Capture the cell that displays the provided text and extract its (x, y) central coordinate. 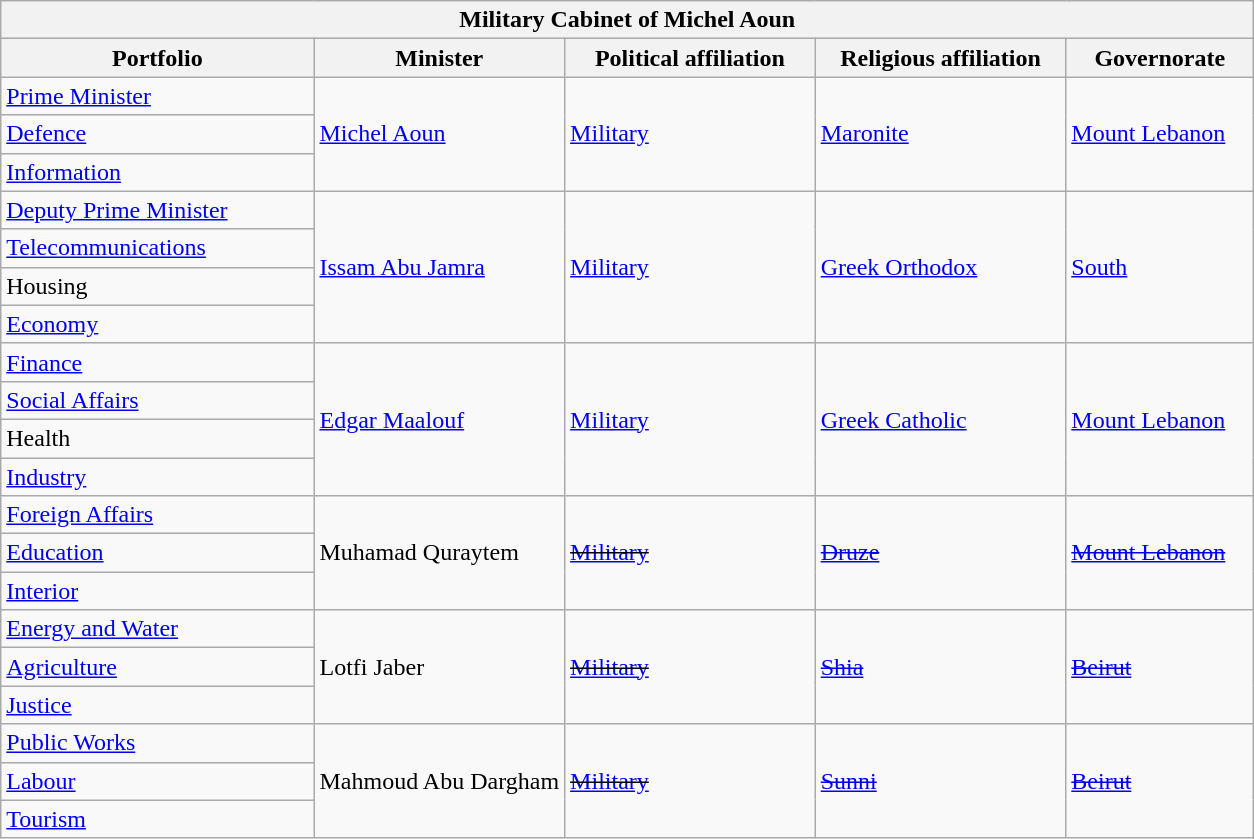
Telecommunications (158, 248)
Defence (158, 134)
Maronite (940, 134)
Agriculture (158, 667)
Education (158, 553)
Foreign Affairs (158, 515)
Public Works (158, 743)
Justice (158, 705)
Mahmoud Abu Dargham (440, 781)
Issam Abu Jamra (440, 267)
Social Affairs (158, 400)
Energy and Water (158, 629)
Prime Minister (158, 96)
Tourism (158, 819)
Lotfi Jaber (440, 667)
Deputy Prime Minister (158, 210)
Greek Catholic (940, 419)
Housing (158, 286)
Interior (158, 591)
Portfolio (158, 58)
Labour (158, 781)
Minister (440, 58)
Economy (158, 324)
Information (158, 172)
Political affiliation (690, 58)
Shia (940, 667)
Edgar Maalouf (440, 419)
Druze (940, 553)
Military Cabinet of Michel Aoun (628, 20)
Governorate (1160, 58)
Health (158, 438)
South (1160, 267)
Finance (158, 362)
Greek Orthodox (940, 267)
Michel Aoun (440, 134)
Industry (158, 477)
Religious affiliation (940, 58)
Muhamad Quraytem (440, 553)
Sunni (940, 781)
